Return the (x, y) coordinate for the center point of the cell that contains the specified text.  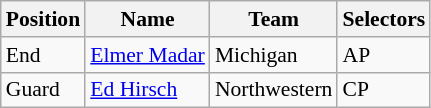
Northwestern (274, 90)
Elmer Madar (148, 55)
Position (43, 19)
End (43, 55)
AP (384, 55)
Guard (43, 90)
Team (274, 19)
Name (148, 19)
CP (384, 90)
Michigan (274, 55)
Selectors (384, 19)
Ed Hirsch (148, 90)
